Scan for the cell matching the given text and deliver its (x, y) coordinate at center. 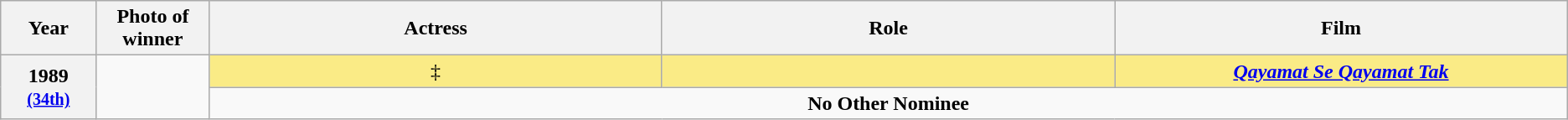
Role (888, 29)
Qayamat Se Qayamat Tak (1342, 71)
Actress (436, 29)
Film (1342, 29)
Year (49, 29)
No Other Nominee (888, 103)
Photo of winner (152, 29)
1989 (34th) (49, 87)
‡ (436, 71)
